Find where the given text appears and provide that cell's center as [X, Y] coordinate. 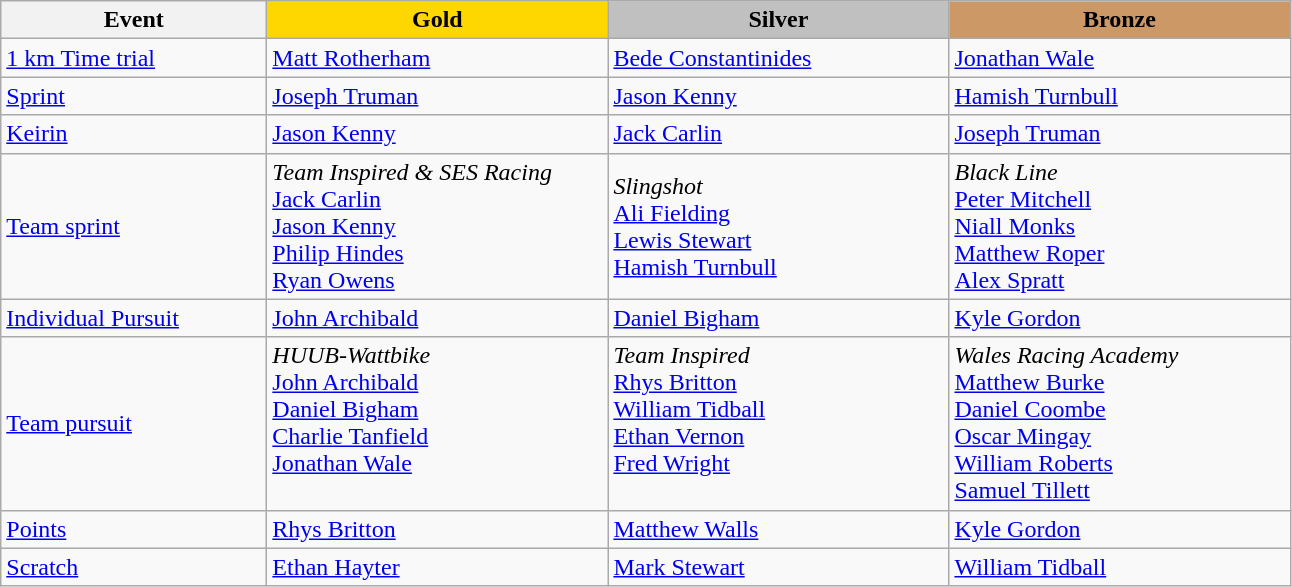
SlingshotAli Fielding Lewis Stewart Hamish Turnbull [778, 226]
John Archibald [438, 318]
Individual Pursuit [134, 318]
Jack Carlin [778, 134]
Scratch [134, 567]
Bronze [1120, 20]
Matthew Walls [778, 529]
HUUB-Wattbike John Archibald Daniel Bigham Charlie Tanfield Jonathan Wale [438, 424]
Daniel Bigham [778, 318]
Sprint [134, 96]
Bede Constantinides [778, 58]
Ethan Hayter [438, 567]
Hamish Turnbull [1120, 96]
Gold [438, 20]
Team Inspired & SES RacingJack Carlin Jason Kenny Philip HindesRyan Owens [438, 226]
Mark Stewart [778, 567]
Silver [778, 20]
Matt Rotherham [438, 58]
Team pursuit [134, 424]
William Tidball [1120, 567]
Jonathan Wale [1120, 58]
Wales Racing Academy Matthew Burke Daniel Coombe Oscar Mingay William Roberts Samuel Tillett [1120, 424]
Team sprint [134, 226]
Black LinePeter Mitchell Niall Monks Matthew Roper Alex Spratt [1120, 226]
Event [134, 20]
1 km Time trial [134, 58]
Team Inspired Rhys Britton William Tidball Ethan Vernon Fred Wright [778, 424]
Points [134, 529]
Rhys Britton [438, 529]
Keirin [134, 134]
